Capture the cell that displays the provided text and extract its [X, Y] central coordinate. 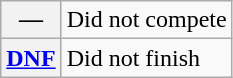
Did not compete [146, 20]
Did not finish [146, 58]
DNF [31, 58]
— [31, 20]
